From the cell containing the given text, extract its center point as [x, y] coordinate. 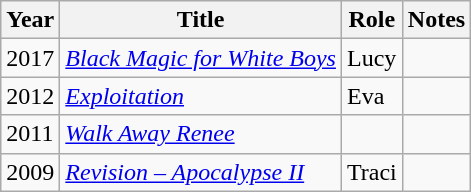
Lucy [372, 58]
2012 [30, 96]
Eva [372, 96]
Exploitation [201, 96]
2009 [30, 172]
Walk Away Renee [201, 134]
2017 [30, 58]
Title [201, 20]
Traci [372, 172]
Role [372, 20]
Black Magic for White Boys [201, 58]
Revision – Apocalypse II [201, 172]
2011 [30, 134]
Year [30, 20]
Notes [436, 20]
